Determine the (x, y) coordinate at the center of the cell enclosing the given text.  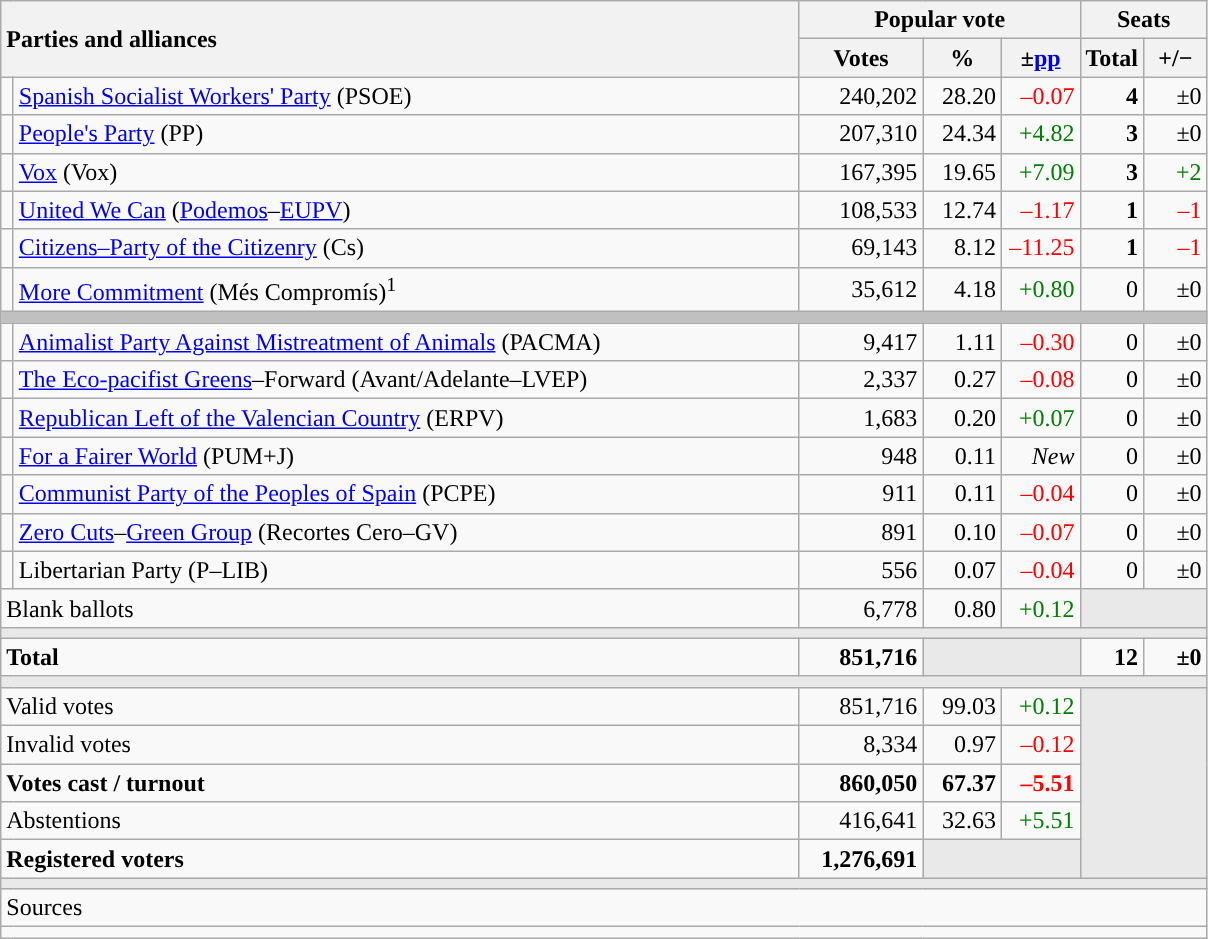
891 (861, 532)
% (962, 58)
–0.12 (1040, 745)
Spanish Socialist Workers' Party (PSOE) (406, 96)
More Commitment (Més Compromís)1 (406, 290)
108,533 (861, 210)
+/− (1176, 58)
Valid votes (400, 706)
8,334 (861, 745)
4.18 (962, 290)
28.20 (962, 96)
Abstentions (400, 821)
±pp (1040, 58)
People's Party (PP) (406, 134)
–0.08 (1040, 380)
1,276,691 (861, 859)
Parties and alliances (400, 39)
Citizens–Party of the Citizenry (Cs) (406, 248)
8.12 (962, 248)
+2 (1176, 172)
69,143 (861, 248)
United We Can (Podemos–EUPV) (406, 210)
Animalist Party Against Mistreatment of Animals (PACMA) (406, 342)
For a Fairer World (PUM+J) (406, 456)
+7.09 (1040, 172)
Libertarian Party (P–LIB) (406, 570)
Sources (604, 908)
Blank ballots (400, 608)
Communist Party of the Peoples of Spain (PCPE) (406, 494)
1,683 (861, 418)
35,612 (861, 290)
0.27 (962, 380)
Seats (1144, 20)
Republican Left of the Valencian Country (ERPV) (406, 418)
–11.25 (1040, 248)
0.07 (962, 570)
+4.82 (1040, 134)
Vox (Vox) (406, 172)
Invalid votes (400, 745)
860,050 (861, 783)
Votes (861, 58)
Votes cast / turnout (400, 783)
2,337 (861, 380)
556 (861, 570)
67.37 (962, 783)
24.34 (962, 134)
12 (1112, 657)
9,417 (861, 342)
0.10 (962, 532)
4 (1112, 96)
+0.07 (1040, 418)
–0.30 (1040, 342)
–5.51 (1040, 783)
0.20 (962, 418)
948 (861, 456)
911 (861, 494)
416,641 (861, 821)
19.65 (962, 172)
+5.51 (1040, 821)
–1.17 (1040, 210)
32.63 (962, 821)
240,202 (861, 96)
Registered voters (400, 859)
6,778 (861, 608)
+0.80 (1040, 290)
12.74 (962, 210)
0.97 (962, 745)
Zero Cuts–Green Group (Recortes Cero–GV) (406, 532)
1.11 (962, 342)
0.80 (962, 608)
207,310 (861, 134)
167,395 (861, 172)
99.03 (962, 706)
New (1040, 456)
Popular vote (940, 20)
The Eco-pacifist Greens–Forward (Avant/Adelante–LVEP) (406, 380)
